Return the (X, Y) coordinate for the center point of the cell that contains the specified text.  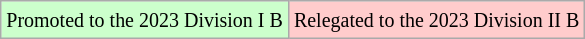
Relegated to the 2023 Division II B (436, 20)
Promoted to the 2023 Division I B (145, 20)
